Identify which cell holds the provided text, then report its [x, y] central coordinate. 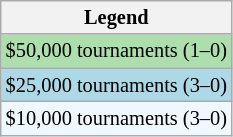
Legend [116, 17]
$25,000 tournaments (3–0) [116, 85]
$50,000 tournaments (1–0) [116, 51]
$10,000 tournaments (3–0) [116, 118]
